Return (x, y) of the center of cell containing provided text 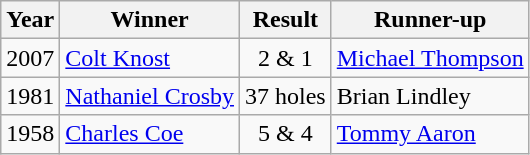
Michael Thompson (430, 58)
Colt Knost (150, 58)
2007 (30, 58)
1981 (30, 96)
Tommy Aaron (430, 134)
Charles Coe (150, 134)
1958 (30, 134)
Nathaniel Crosby (150, 96)
Runner-up (430, 20)
Year (30, 20)
2 & 1 (286, 58)
Brian Lindley (430, 96)
37 holes (286, 96)
Result (286, 20)
5 & 4 (286, 134)
Winner (150, 20)
